Detect which cell encompasses the target text, then output its [x, y] center coordinate. 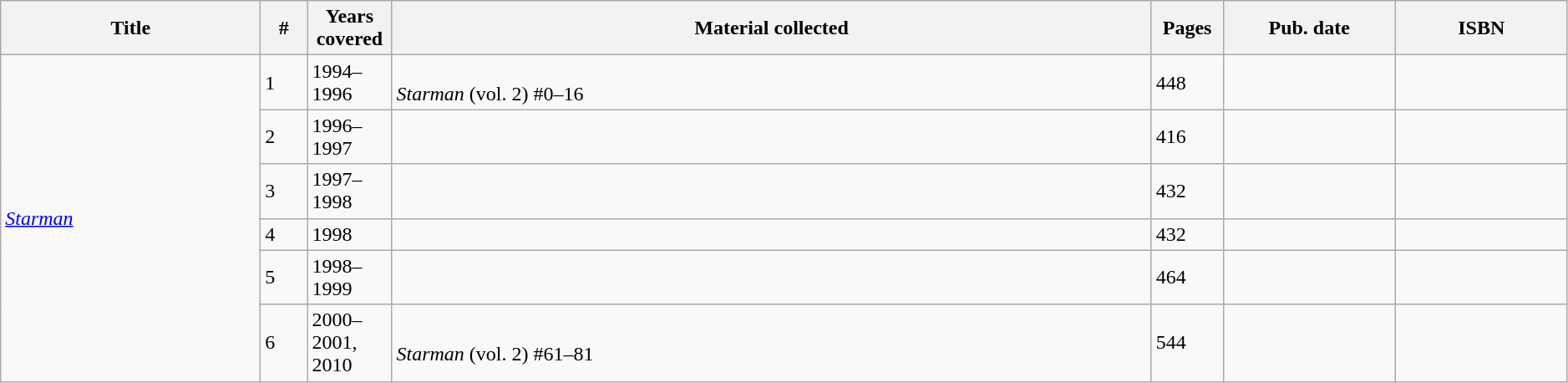
6 [284, 343]
4 [284, 234]
ISBN [1481, 28]
1997–1998 [349, 191]
Pub. date [1309, 28]
448 [1187, 82]
Starman (vol. 2) #61–81 [772, 343]
Material collected [772, 28]
1998–1999 [349, 278]
Starman (vol. 2) #0–16 [772, 82]
# [284, 28]
2000–2001, 2010 [349, 343]
Starman [130, 218]
2 [284, 137]
1 [284, 82]
464 [1187, 278]
416 [1187, 137]
Title [130, 28]
3 [284, 191]
5 [284, 278]
1994–1996 [349, 82]
1996–1997 [349, 137]
Pages [1187, 28]
544 [1187, 343]
Years covered [349, 28]
1998 [349, 234]
